Output the (X, Y) coordinate of the center of the cell containing the given text.  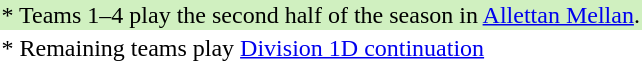
* Teams 1–4 play the second half of the season in Allettan Mellan. (320, 15)
